Output the [x, y] coordinate of the center of the cell containing the given text.  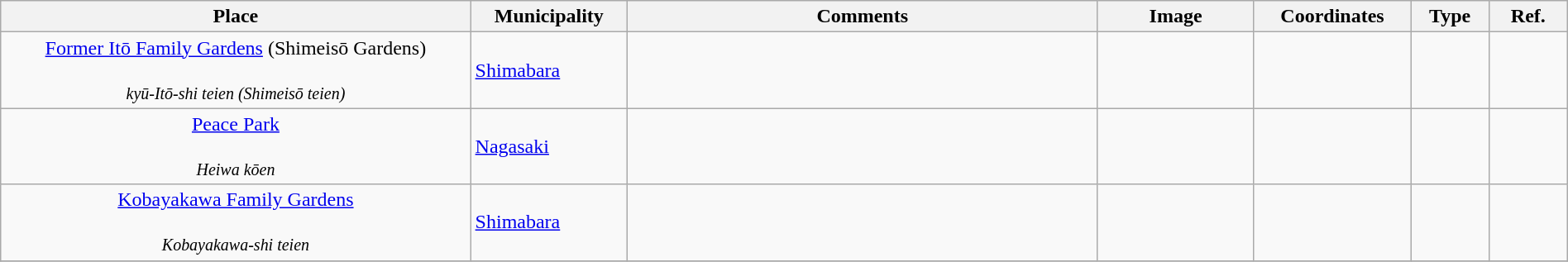
Coordinates [1331, 17]
Ref. [1528, 17]
Former Itō Family Gardens (Shimeisō Gardens)kyū-Itō-shi teien (Shimeisō teien) [236, 70]
Peace ParkHeiwa kōen [236, 146]
Type [1451, 17]
Municipality [549, 17]
Place [236, 17]
Kobayakawa Family GardensKobayakawa-shi teien [236, 222]
Comments [863, 17]
Nagasaki [549, 146]
Image [1176, 17]
